Pinpoint the cell where the given text exists, returning its [x, y] midpoint coordinate. 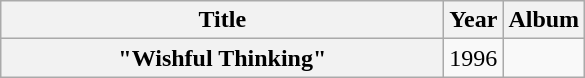
Album [544, 20]
Year [474, 20]
Title [222, 20]
"Wishful Thinking" [222, 58]
1996 [474, 58]
